Pinpoint the cell where the given text exists, returning its (X, Y) midpoint coordinate. 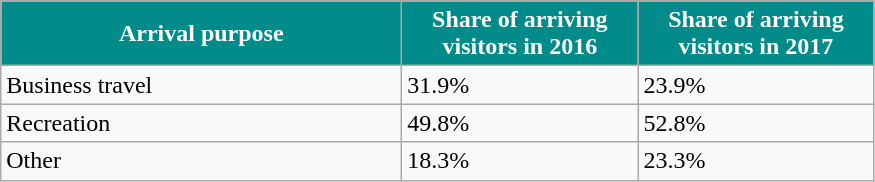
Other (202, 161)
49.8% (520, 123)
Arrival purpose (202, 34)
52.8% (756, 123)
Recreation (202, 123)
31.9% (520, 85)
Business travel (202, 85)
23.3% (756, 161)
23.9% (756, 85)
Share of arriving visitors in 2016 (520, 34)
Share of arriving visitors in 2017 (756, 34)
18.3% (520, 161)
